Return (X, Y) of the center of cell containing provided text 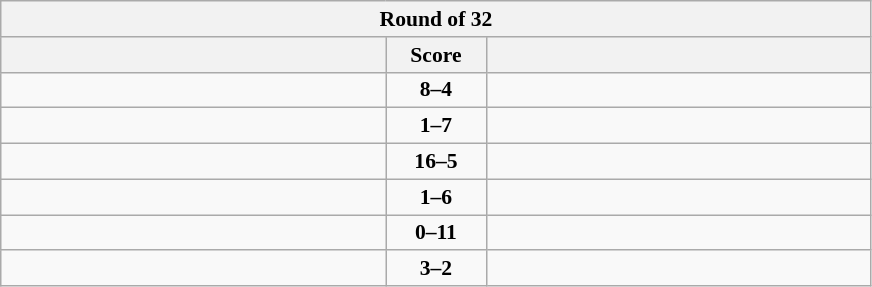
1–7 (436, 126)
16–5 (436, 162)
Round of 32 (436, 19)
3–2 (436, 269)
Score (436, 55)
8–4 (436, 90)
0–11 (436, 233)
1–6 (436, 197)
